Detect which cell encompasses the target text, then output its (x, y) center coordinate. 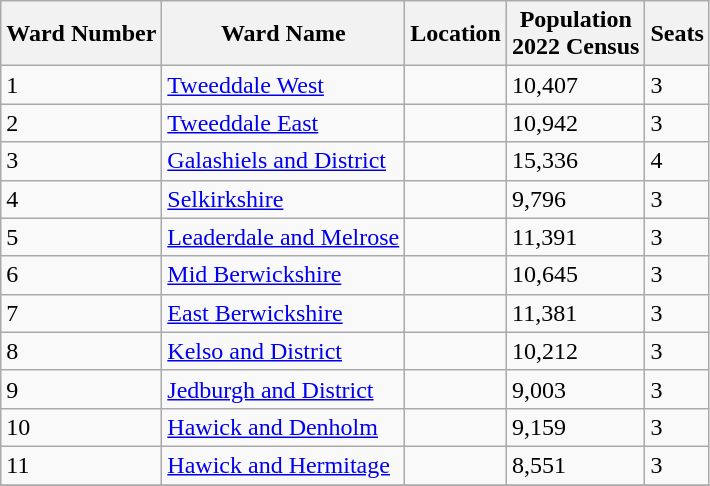
10,212 (576, 351)
7 (82, 313)
10,942 (576, 123)
Population2022 Census (576, 34)
8,551 (576, 465)
Mid Berwickshire (284, 275)
11,381 (576, 313)
Jedburgh and District (284, 389)
Location (456, 34)
9,003 (576, 389)
Ward Name (284, 34)
Tweeddale West (284, 85)
1 (82, 85)
Selkirkshire (284, 199)
5 (82, 237)
2 (82, 123)
10,407 (576, 85)
9,796 (576, 199)
Tweeddale East (284, 123)
Leaderdale and Melrose (284, 237)
Galashiels and District (284, 161)
15,336 (576, 161)
Hawick and Hermitage (284, 465)
East Berwickshire (284, 313)
10 (82, 427)
Seats (677, 34)
9 (82, 389)
10,645 (576, 275)
Hawick and Denholm (284, 427)
8 (82, 351)
Kelso and District (284, 351)
11 (82, 465)
6 (82, 275)
9,159 (576, 427)
11,391 (576, 237)
Ward Number (82, 34)
